Capture the cell that displays the provided text and extract its (x, y) central coordinate. 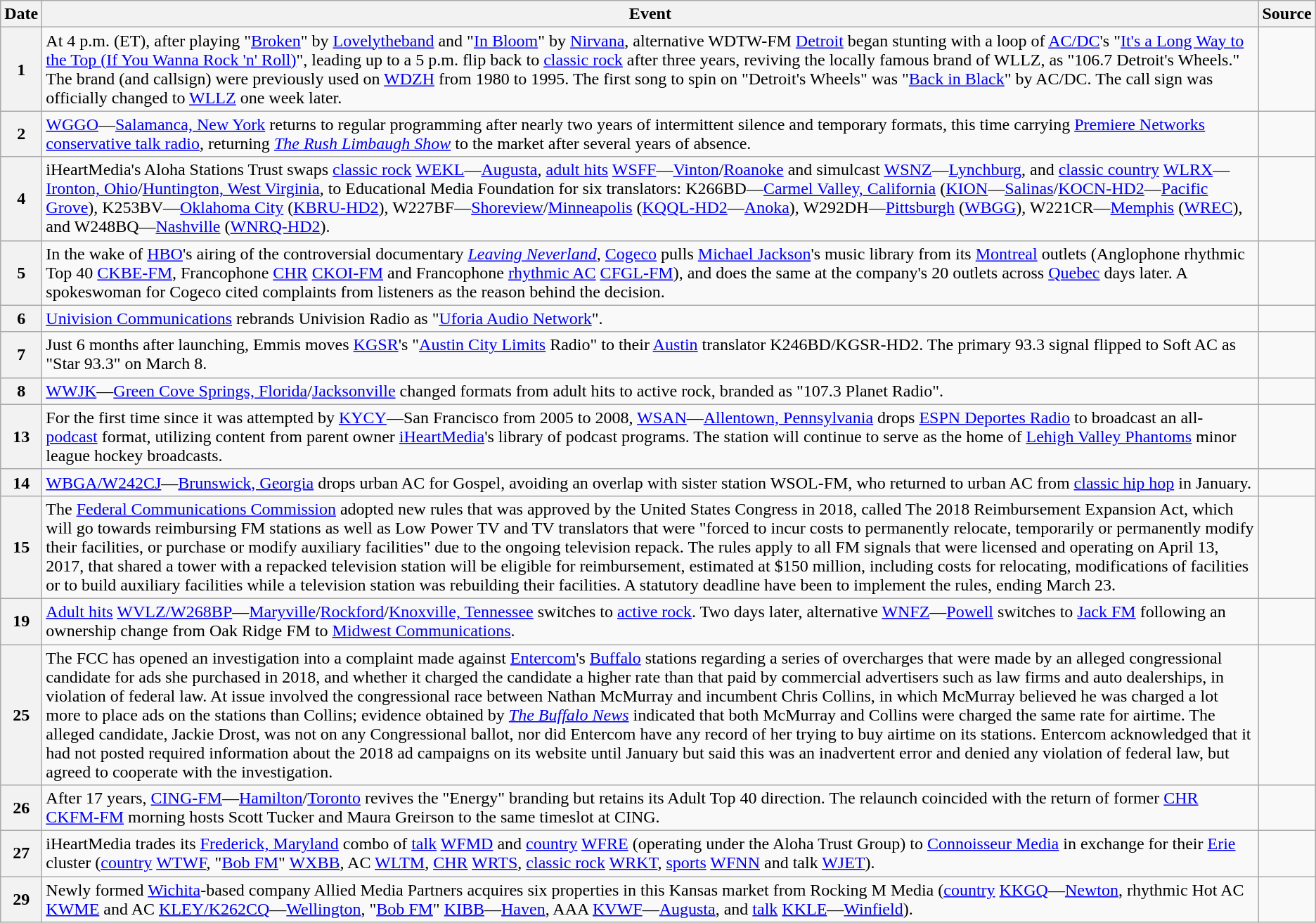
26 (21, 808)
14 (21, 482)
4 (21, 198)
2 (21, 134)
1 (21, 69)
7 (21, 354)
29 (21, 900)
Date (21, 14)
25 (21, 714)
WWJK—Green Cove Springs, Florida/Jacksonville changed formats from adult hits to active rock, branded as "107.3 Planet Radio". (650, 391)
8 (21, 391)
6 (21, 318)
27 (21, 853)
Event (650, 14)
5 (21, 273)
Univision Communications rebrands Univision Radio as "Uforia Audio Network". (650, 318)
Source (1286, 14)
13 (21, 437)
19 (21, 621)
15 (21, 547)
